From the cell containing the given text, extract its center point as (x, y) coordinate. 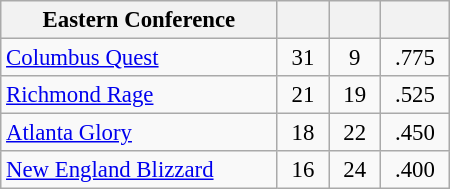
.450 (416, 133)
.525 (416, 95)
16 (303, 170)
21 (303, 95)
18 (303, 133)
Eastern Conference (139, 20)
Richmond Rage (139, 95)
22 (355, 133)
New England Blizzard (139, 170)
Atlanta Glory (139, 133)
Columbus Quest (139, 58)
31 (303, 58)
9 (355, 58)
24 (355, 170)
.775 (416, 58)
19 (355, 95)
.400 (416, 170)
